Capture the cell that displays the provided text and extract its (x, y) central coordinate. 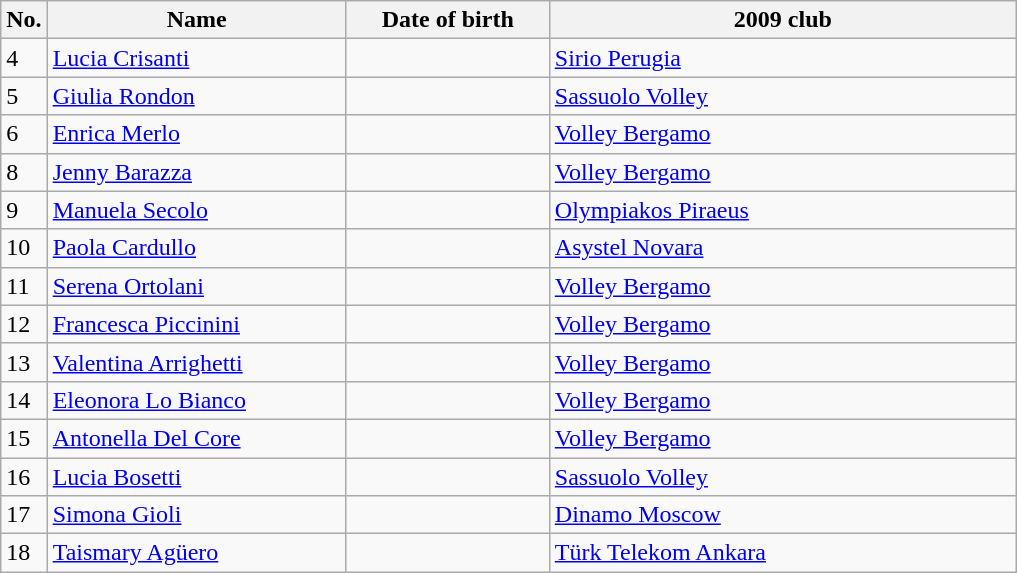
4 (24, 58)
9 (24, 210)
Enrica Merlo (196, 134)
Antonella Del Core (196, 438)
Eleonora Lo Bianco (196, 400)
Giulia Rondon (196, 96)
Name (196, 20)
Valentina Arrighetti (196, 362)
Jenny Barazza (196, 172)
Asystel Novara (782, 248)
Sirio Perugia (782, 58)
Taismary Agüero (196, 553)
2009 club (782, 20)
Manuela Secolo (196, 210)
Simona Gioli (196, 515)
11 (24, 286)
Türk Telekom Ankara (782, 553)
Lucia Bosetti (196, 477)
14 (24, 400)
Francesca Piccinini (196, 324)
Olympiakos Piraeus (782, 210)
17 (24, 515)
Date of birth (448, 20)
8 (24, 172)
6 (24, 134)
13 (24, 362)
No. (24, 20)
10 (24, 248)
Paola Cardullo (196, 248)
12 (24, 324)
Dinamo Moscow (782, 515)
Serena Ortolani (196, 286)
18 (24, 553)
Lucia Crisanti (196, 58)
5 (24, 96)
15 (24, 438)
16 (24, 477)
